Output the [X, Y] coordinate of the center of the cell containing the given text.  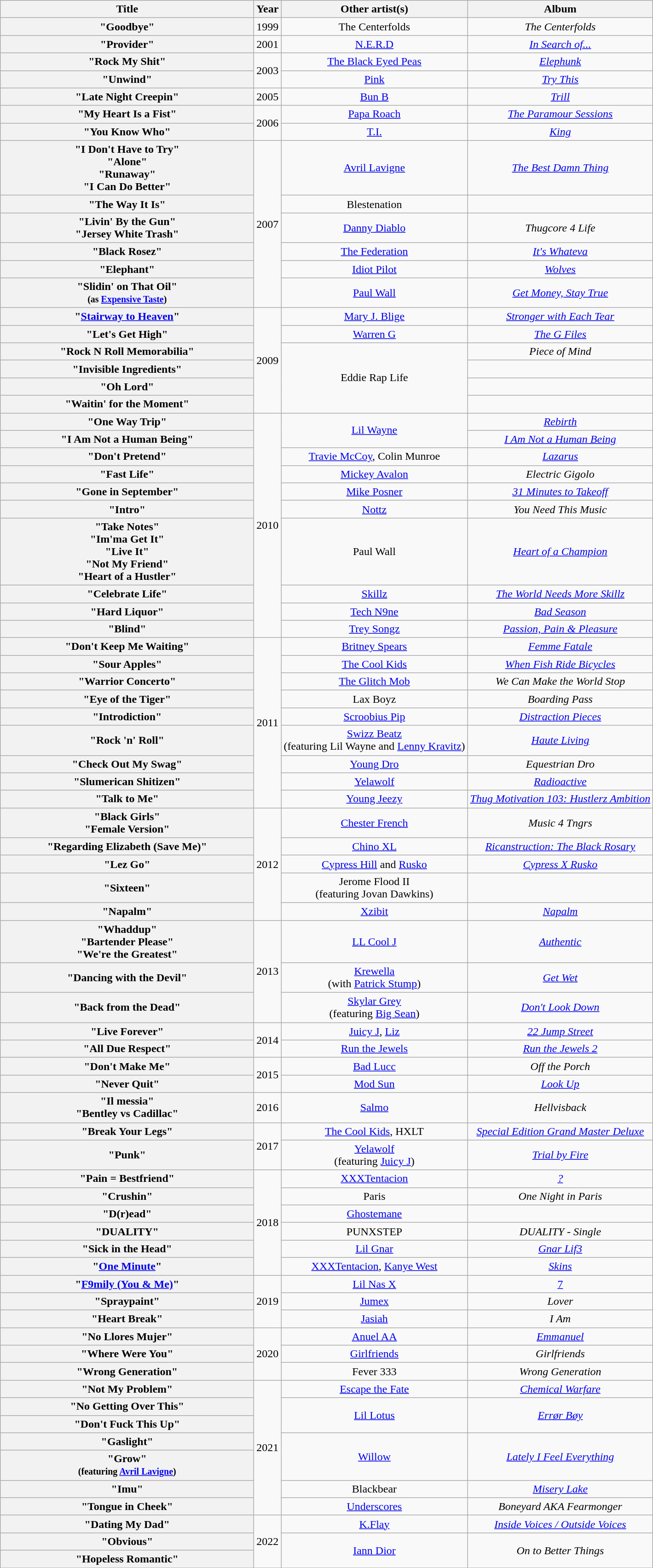
"No Getting Over This" [127, 1406]
Jasiah [375, 1319]
"Napalm" [127, 911]
The Glitch Mob [375, 682]
Yelawolf [375, 781]
Year [268, 9]
T.I. [375, 132]
"Regarding Elizabeth (Save Me)" [127, 846]
2020 [268, 1354]
"Black Girls" "Female Version" [127, 823]
Ghostemane [375, 1214]
Nottz [375, 509]
The World Needs More Skillz [561, 594]
"Not My Problem" [127, 1389]
Elephunk [561, 62]
Escape the Fate [375, 1389]
Bun B [375, 97]
Tech N9ne [375, 612]
Gnar Lif3 [561, 1249]
Special Edition Grand Master Deluxe [561, 1131]
Authentic [561, 942]
2018 [268, 1222]
Electric Gigolo [561, 474]
Warren G [375, 334]
2015 [268, 1075]
"Gaslight" [127, 1441]
LL Cool J [375, 942]
The Best Damn Thing [561, 168]
Off the Porch [561, 1066]
"Don't Pretend" [127, 457]
2021 [268, 1448]
Bad Lucc [375, 1066]
Misery Lake [561, 1489]
"Sick in the Head" [127, 1249]
Lil Nas X [375, 1284]
Underscores [375, 1506]
"Black Rosez" [127, 251]
"Rock N Roll Memorabilia" [127, 352]
"My Heart Is a Fist" [127, 114]
"Invisible Ingredients" [127, 369]
"Imu" [127, 1489]
Boarding Pass [561, 699]
2017 [268, 1146]
Mod Sun [375, 1084]
1999 [268, 27]
XXXTentacion, Kanye West [375, 1266]
"You Know Who" [127, 132]
Boneyard AKA Fearmonger [561, 1506]
Distraction Pieces [561, 717]
Juicy J, Liz [375, 1031]
"Rock 'n' Roll" [127, 740]
"One Minute" [127, 1266]
Equestrian Dro [561, 764]
"One Way Trip" [127, 422]
Stronger with Each Tear [561, 317]
The Cool Kids, HXLT [375, 1131]
Lately I Feel Everything [561, 1456]
Britney Spears [375, 647]
Try This [561, 79]
Scroobius Pip [375, 717]
"Oh Lord" [127, 387]
One Night in Paris [561, 1196]
"Where Were You" [127, 1354]
Chemical Warfare [561, 1389]
Other artist(s) [375, 9]
"Livin' By the Gun" "Jersey White Trash" [127, 227]
"Don't Keep Me Waiting" [127, 647]
Run the Jewels 2 [561, 1049]
"F9mily (You & Me)" [127, 1284]
"DUALITY" [127, 1231]
"Live Forever" [127, 1031]
"Slidin' on That Oil"(as Expensive Taste) [127, 293]
"Blind" [127, 629]
Title [127, 9]
"I Am Not a Human Being" [127, 439]
"Il messia" "Bentley vs Cadillac" [127, 1107]
Trial by Fire [561, 1155]
2012 [268, 864]
"Unwind" [127, 79]
7 [561, 1284]
"Stairway to Heaven" [127, 317]
"Sixteen" [127, 887]
"Elephant" [127, 269]
"Heart Break" [127, 1319]
2003 [268, 70]
Wolves [561, 269]
King [561, 132]
On to Better Things [561, 1550]
Lazarus [561, 457]
Chino XL [375, 846]
"Hard Liquor" [127, 612]
The Federation [375, 251]
Don't Look Down [561, 1008]
2009 [268, 360]
We Can Make the World Stop [561, 682]
"Dating My Dad" [127, 1524]
Ricanstruction: The Black Rosary [561, 846]
"Back from the Dead" [127, 1008]
Thug Motivation 103: Hustlerz Ambition [561, 799]
Music 4 Tngrs [561, 823]
2011 [268, 723]
Thugcore 4 Life [561, 227]
Yelawolf(featuring Juicy J) [375, 1155]
Emmanuel [561, 1337]
Swizz Beatz (featuring Lil Wayne and Lenny Kravitz) [375, 740]
K.Flay [375, 1524]
"Introdiction" [127, 717]
I Am Not a Human Being [561, 439]
Inside Voices / Outside Voices [561, 1524]
"Don't Fuck This Up" [127, 1424]
? [561, 1179]
Willow [375, 1456]
"Hopeless Romantic" [127, 1559]
Get Money, Stay True [561, 293]
Skins [561, 1266]
"Grow"(featuring Avril Lavigne) [127, 1465]
Femme Fatale [561, 647]
XXXTentacion [375, 1179]
Radioactive [561, 781]
Iann Dior [375, 1550]
"Break Your Legs" [127, 1131]
"Provider" [127, 44]
Fever 333 [375, 1371]
"Whaddup" "Bartender Please" "We're the Greatest" [127, 942]
"Fast Life" [127, 474]
Run the Jewels [375, 1049]
2013 [268, 972]
Pink [375, 79]
Haute Living [561, 740]
Lover [561, 1302]
N.E.R.D [375, 44]
Jerome Flood II (featuring Jovan Dawkins) [375, 887]
Paris [375, 1196]
Chester French [375, 823]
"Pain = Bestfriend" [127, 1179]
2007 [268, 224]
22 Jump Street [561, 1031]
"Gone in September" [127, 492]
2001 [268, 44]
"D(r)ead" [127, 1214]
I Am [561, 1319]
2005 [268, 97]
DUALITY - Single [561, 1231]
"Tongue in Cheek" [127, 1506]
Lil Gnar [375, 1249]
2016 [268, 1107]
Piece of Mind [561, 352]
Look Up [561, 1084]
"No Llores Mujer" [127, 1337]
"Sour Apples" [127, 664]
Heart of a Champion [561, 551]
"Goodbye" [127, 27]
Blackbear [375, 1489]
"Eye of the Tiger" [127, 699]
"All Due Respect" [127, 1049]
It's Whateva [561, 251]
2010 [268, 526]
"Punk" [127, 1155]
Mickey Avalon [375, 474]
Xzibit [375, 911]
Bad Season [561, 612]
31 Minutes to Takeoff [561, 492]
The Cool Kids [375, 664]
Young Jeezy [375, 799]
"Spraypaint" [127, 1302]
Avril Lavigne [375, 168]
Young Dro [375, 764]
You Need This Music [561, 509]
Napalm [561, 911]
In Search of... [561, 44]
"Obvious" [127, 1541]
"Check Out My Swag" [127, 764]
Papa Roach [375, 114]
Get Wet [561, 978]
The G Files [561, 334]
When Fish Ride Bicycles [561, 664]
Skylar Grey (featuring Big Sean) [375, 1008]
"Intro" [127, 509]
Salmo [375, 1107]
"Celebrate Life" [127, 594]
Hellvisback [561, 1107]
"Warrior Concerto" [127, 682]
Blestenation [375, 204]
The Paramour Sessions [561, 114]
"Rock My Shit" [127, 62]
"Waitin' for the Moment" [127, 404]
"Wrong Generation" [127, 1371]
"Take Notes" "Im'ma Get It" "Live It" "Not My Friend" "Heart of a Hustler" [127, 551]
"Late Night Creepin" [127, 97]
2014 [268, 1040]
"Never Quit" [127, 1084]
Passion, Pain & Pleasure [561, 629]
Errør Bøy [561, 1415]
2022 [268, 1541]
Mary J. Blige [375, 317]
Cypress X Rusko [561, 864]
"Let's Get High" [127, 334]
"Lez Go" [127, 864]
Travie McCoy, Colin Munroe [375, 457]
Lil Wayne [375, 430]
Mike Posner [375, 492]
Trey Songz [375, 629]
Idiot Pilot [375, 269]
"Don't Make Me" [127, 1066]
Album [561, 9]
"Slumerican Shitizen" [127, 781]
Wrong Generation [561, 1371]
Lil Lotus [375, 1415]
Cypress Hill and Rusko [375, 864]
Danny Diablo [375, 227]
2006 [268, 123]
"Crushin" [127, 1196]
Lax Boyz [375, 699]
The Black Eyed Peas [375, 62]
PUNXSTEP [375, 1231]
"Talk to Me" [127, 799]
Anuel AA [375, 1337]
Jumex [375, 1302]
"The Way It Is" [127, 204]
Skillz [375, 594]
Rebirth [561, 422]
"I Don't Have to Try" "Alone" "Runaway" "I Can Do Better" [127, 168]
Krewella (with Patrick Stump) [375, 978]
Trill [561, 97]
Eddie Rap Life [375, 378]
"Dancing with the Devil" [127, 978]
2019 [268, 1301]
